Provide the [x, y] coordinate of the cell's center where the given text is located.  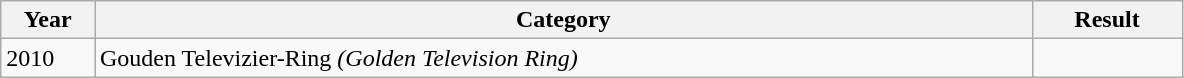
Gouden Televizier-Ring (Golden Television Ring) [563, 58]
Year [48, 20]
Category [563, 20]
2010 [48, 58]
Result [1107, 20]
